For the text-containing cell, return its midpoint in (x, y) coordinate format. 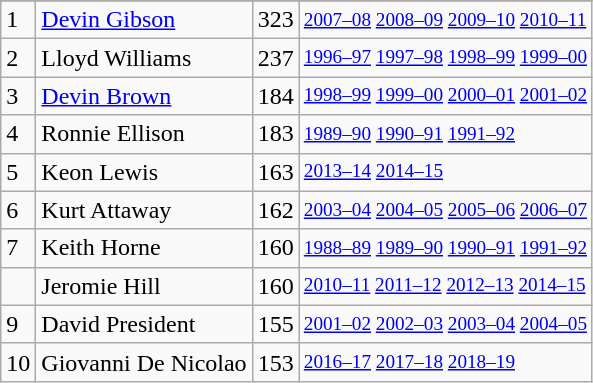
2003–04 2004–05 2005–06 2006–07 (445, 210)
1988–89 1989–90 1990–91 1991–92 (445, 248)
1 (18, 20)
1998–99 1999–00 2000–01 2001–02 (445, 96)
5 (18, 172)
7 (18, 248)
2 (18, 58)
153 (276, 362)
Jeromie Hill (144, 286)
2010–11 2011–12 2012–13 2014–15 (445, 286)
Kurt Attaway (144, 210)
2001–02 2002–03 2003–04 2004–05 (445, 324)
2016–17 2017–18 2018–19 (445, 362)
3 (18, 96)
9 (18, 324)
183 (276, 134)
1996–97 1997–98 1998–99 1999–00 (445, 58)
4 (18, 134)
Devin Gibson (144, 20)
Keon Lewis (144, 172)
Devin Brown (144, 96)
162 (276, 210)
1989–90 1990–91 1991–92 (445, 134)
237 (276, 58)
163 (276, 172)
323 (276, 20)
Lloyd Williams (144, 58)
10 (18, 362)
Keith Horne (144, 248)
David President (144, 324)
6 (18, 210)
184 (276, 96)
2013–14 2014–15 (445, 172)
Giovanni De Nicolao (144, 362)
2007–08 2008–09 2009–10 2010–11 (445, 20)
Ronnie Ellison (144, 134)
155 (276, 324)
